Extract the (x, y) coordinate from the center of the cell holding the provided text.  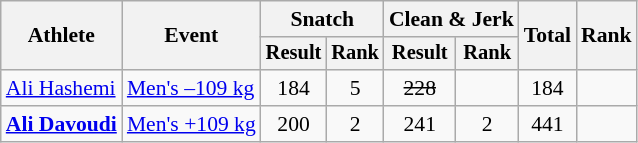
Men's –109 kg (192, 88)
241 (420, 124)
Clean & Jerk (452, 19)
5 (355, 88)
Event (192, 36)
Snatch (322, 19)
441 (548, 124)
Men's +109 kg (192, 124)
Total (548, 36)
Ali Davoudi (62, 124)
Ali Hashemi (62, 88)
Athlete (62, 36)
200 (294, 124)
228 (420, 88)
